Locate the cell with the specified text and output its (x, y) center coordinate. 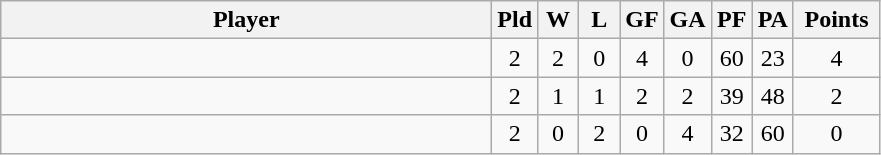
32 (732, 134)
GA (688, 20)
PA (772, 20)
Player (246, 20)
48 (772, 96)
PF (732, 20)
Points (836, 20)
23 (772, 58)
39 (732, 96)
L (600, 20)
W (558, 20)
GF (642, 20)
Pld (515, 20)
